Identify which cell holds the provided text, then report its (x, y) central coordinate. 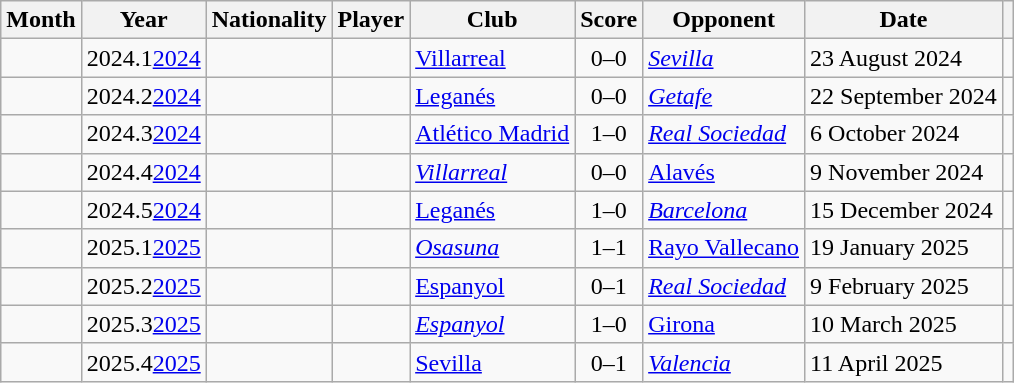
Atlético Madrid (492, 134)
11 April 2025 (904, 362)
Nationality (269, 20)
2025.32025 (144, 324)
2024.52024 (144, 210)
22 September 2024 (904, 96)
2025.42025 (144, 362)
23 August 2024 (904, 58)
Osasuna (492, 248)
Opponent (724, 20)
10 March 2025 (904, 324)
6 October 2024 (904, 134)
2024.32024 (144, 134)
2024.42024 (144, 172)
Club (492, 20)
Alavés (724, 172)
Date (904, 20)
15 December 2024 (904, 210)
Barcelona (724, 210)
2024.22024 (144, 96)
Score (609, 20)
Month (41, 20)
19 January 2025 (904, 248)
2024.12024 (144, 58)
Getafe (724, 96)
Girona (724, 324)
Valencia (724, 362)
9 November 2024 (904, 172)
Rayo Vallecano (724, 248)
9 February 2025 (904, 286)
Year (144, 20)
Player (371, 20)
2025.22025 (144, 286)
1–1 (609, 248)
2025.12025 (144, 248)
